From the cell containing the given text, extract its center point as [X, Y] coordinate. 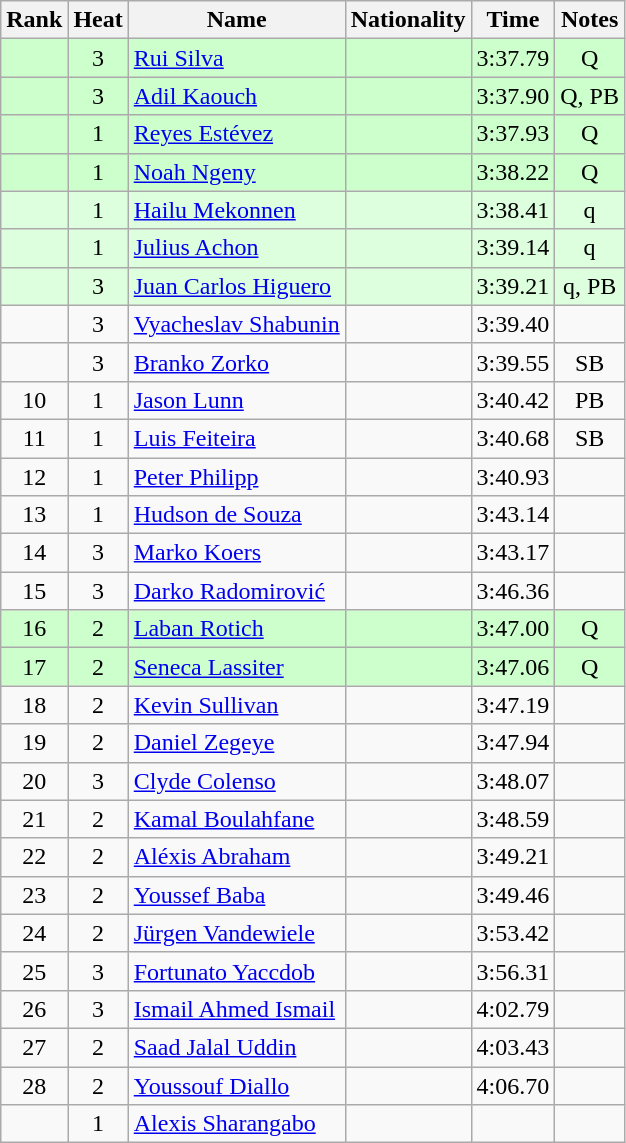
3:47.06 [513, 667]
3:38.22 [513, 172]
3:56.31 [513, 971]
26 [34, 1009]
22 [34, 857]
Hudson de Souza [236, 515]
3:39.40 [513, 324]
3:48.07 [513, 781]
24 [34, 933]
4:03.43 [513, 1047]
Kevin Sullivan [236, 705]
21 [34, 819]
19 [34, 743]
3:37.90 [513, 96]
3:49.21 [513, 857]
3:38.41 [513, 210]
Saad Jalal Uddin [236, 1047]
3:40.68 [513, 438]
Heat [98, 20]
Hailu Mekonnen [236, 210]
Rank [34, 20]
Julius Achon [236, 248]
12 [34, 477]
3:53.42 [513, 933]
Jürgen Vandewiele [236, 933]
Clyde Colenso [236, 781]
Youssouf Diallo [236, 1085]
3:47.94 [513, 743]
28 [34, 1085]
Darko Radomirović [236, 591]
3:37.79 [513, 58]
18 [34, 705]
15 [34, 591]
Seneca Lassiter [236, 667]
3:39.55 [513, 362]
3:39.21 [513, 286]
Fortunato Yaccdob [236, 971]
Juan Carlos Higuero [236, 286]
14 [34, 553]
Time [513, 20]
Laban Rotich [236, 629]
Branko Zorko [236, 362]
20 [34, 781]
3:39.14 [513, 248]
16 [34, 629]
4:02.79 [513, 1009]
13 [34, 515]
Reyes Estévez [236, 134]
Aléxis Abraham [236, 857]
3:47.00 [513, 629]
4:06.70 [513, 1085]
3:46.36 [513, 591]
Alexis Sharangabo [236, 1124]
10 [34, 400]
25 [34, 971]
Notes [590, 20]
3:49.46 [513, 895]
3:43.17 [513, 553]
Rui Silva [236, 58]
Jason Lunn [236, 400]
Marko Koers [236, 553]
Vyacheslav Shabunin [236, 324]
Adil Kaouch [236, 96]
Daniel Zegeye [236, 743]
3:43.14 [513, 515]
Q, PB [590, 96]
Noah Ngeny [236, 172]
3:40.93 [513, 477]
Name [236, 20]
Nationality [408, 20]
Luis Feiteira [236, 438]
Ismail Ahmed Ismail [236, 1009]
3:37.93 [513, 134]
11 [34, 438]
q, PB [590, 286]
23 [34, 895]
3:40.42 [513, 400]
Kamal Boulahfane [236, 819]
3:47.19 [513, 705]
PB [590, 400]
27 [34, 1047]
Peter Philipp [236, 477]
17 [34, 667]
3:48.59 [513, 819]
Youssef Baba [236, 895]
